From the cell containing the given text, extract its center point as (X, Y) coordinate. 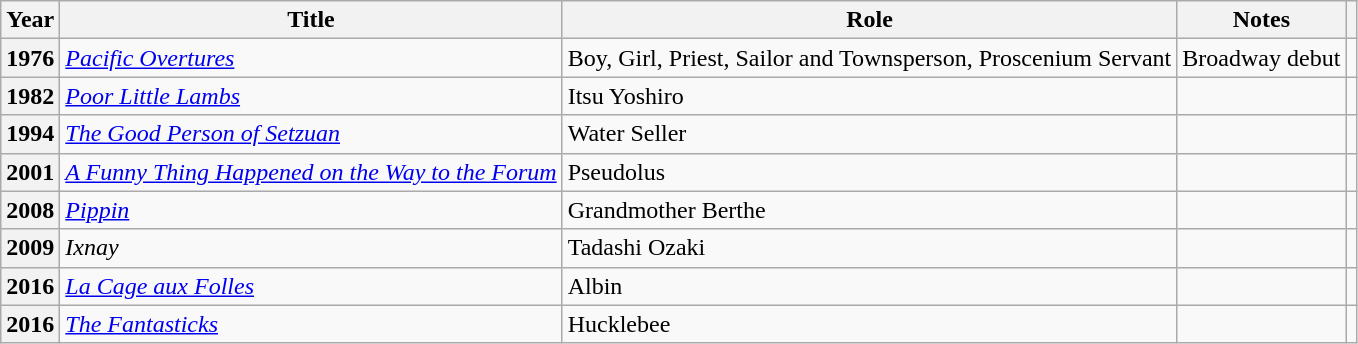
Role (870, 20)
A Funny Thing Happened on the Way to the Forum (311, 172)
Year (30, 20)
1976 (30, 58)
2001 (30, 172)
La Cage aux Folles (311, 286)
Pacific Overtures (311, 58)
Pippin (311, 210)
2008 (30, 210)
Hucklebee (870, 324)
Title (311, 20)
Notes (1262, 20)
Pseudolus (870, 172)
Boy, Girl, Priest, Sailor and Townsperson, Proscenium Servant (870, 58)
Grandmother Berthe (870, 210)
Albin (870, 286)
1982 (30, 96)
The Fantasticks (311, 324)
Poor Little Lambs (311, 96)
The Good Person of Setzuan (311, 134)
Itsu Yoshiro (870, 96)
Ixnay (311, 248)
1994 (30, 134)
Broadway debut (1262, 58)
2009 (30, 248)
Water Seller (870, 134)
Tadashi Ozaki (870, 248)
